For the text-containing cell, return its midpoint in [X, Y] coordinate format. 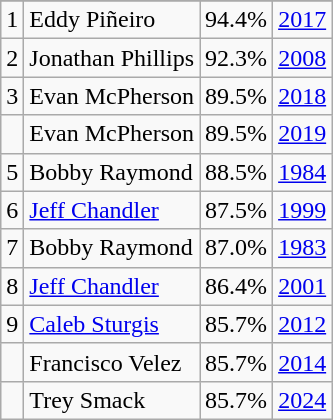
Eddy Piñeiro [112, 20]
86.4% [236, 286]
1984 [302, 172]
2018 [302, 96]
92.3% [236, 58]
87.0% [236, 248]
2017 [302, 20]
87.5% [236, 210]
9 [12, 324]
3 [12, 96]
2001 [302, 286]
2 [12, 58]
2008 [302, 58]
88.5% [236, 172]
2019 [302, 134]
1983 [302, 248]
2012 [302, 324]
1 [12, 20]
2024 [302, 400]
6 [12, 210]
Francisco Velez [112, 362]
94.4% [236, 20]
7 [12, 248]
1999 [302, 210]
2014 [302, 362]
Trey Smack [112, 400]
Jonathan Phillips [112, 58]
5 [12, 172]
Caleb Sturgis [112, 324]
8 [12, 286]
